Identify which cell holds the provided text, then report its [X, Y] central coordinate. 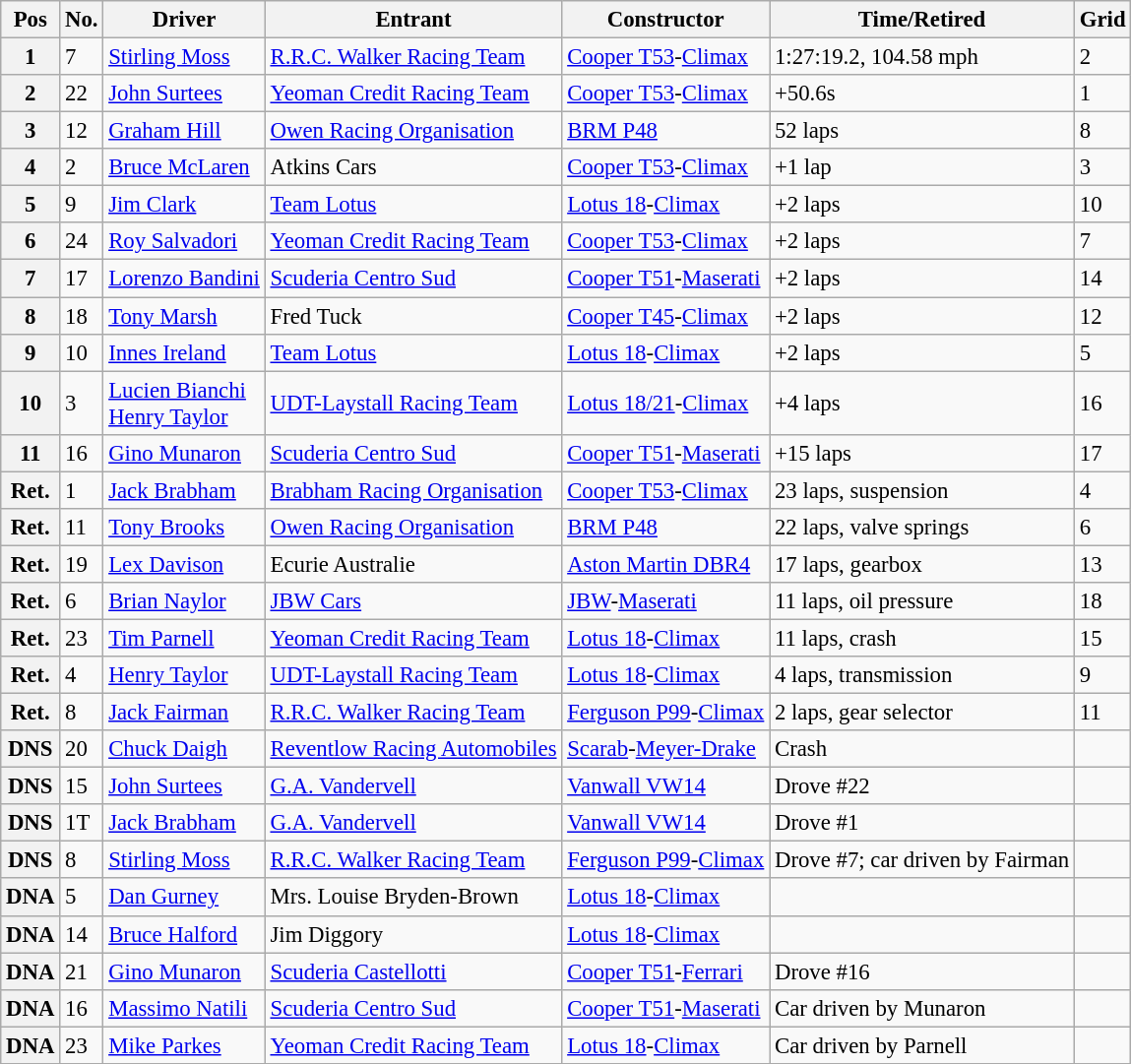
11 laps, oil pressure [922, 601]
Innes Ireland [184, 352]
20 [82, 749]
21 [82, 971]
52 laps [922, 131]
Dan Gurney [184, 898]
1T [82, 823]
Jim Diggory [413, 934]
JBW Cars [413, 601]
Atkins Cars [413, 167]
Lucien Bianchi Henry Taylor [184, 404]
Bruce Halford [184, 934]
Tim Parnell [184, 638]
Driver [184, 20]
17 laps, gearbox [922, 564]
Constructor [665, 20]
Pos [31, 20]
13 [1102, 564]
Cooper T51-Ferrari [665, 971]
Graham Hill [184, 131]
Ecurie Australie [413, 564]
Car driven by Parnell [922, 1045]
+1 lap [922, 167]
Fred Tuck [413, 316]
Drove #7; car driven by Fairman [922, 860]
Scuderia Castellotti [413, 971]
1:27:19.2, 104.58 mph [922, 57]
Time/Retired [922, 20]
Chuck Daigh [184, 749]
+4 laps [922, 404]
23 laps, suspension [922, 490]
Reventlow Racing Automobiles [413, 749]
Mike Parkes [184, 1045]
JBW-Maserati [665, 601]
Brabham Racing Organisation [413, 490]
22 [82, 94]
Cooper T45-Climax [665, 316]
+50.6s [922, 94]
22 laps, valve springs [922, 528]
Drove #22 [922, 786]
Brian Naylor [184, 601]
Tony Marsh [184, 316]
Tony Brooks [184, 528]
Bruce McLaren [184, 167]
4 laps, transmission [922, 675]
Car driven by Munaron [922, 1008]
2 laps, gear selector [922, 713]
Crash [922, 749]
Lotus 18/21-Climax [665, 404]
24 [82, 241]
Roy Salvadori [184, 241]
11 laps, crash [922, 638]
+15 laps [922, 453]
Henry Taylor [184, 675]
Entrant [413, 20]
Drove #16 [922, 971]
Grid [1102, 20]
Aston Martin DBR4 [665, 564]
Lorenzo Bandini [184, 279]
Scarab-Meyer-Drake [665, 749]
Mrs. Louise Bryden-Brown [413, 898]
Lex Davison [184, 564]
No. [82, 20]
Jack Fairman [184, 713]
19 [82, 564]
Drove #1 [922, 823]
Jim Clark [184, 205]
Massimo Natili [184, 1008]
